Scan for the cell matching the given text and deliver its (x, y) coordinate at center. 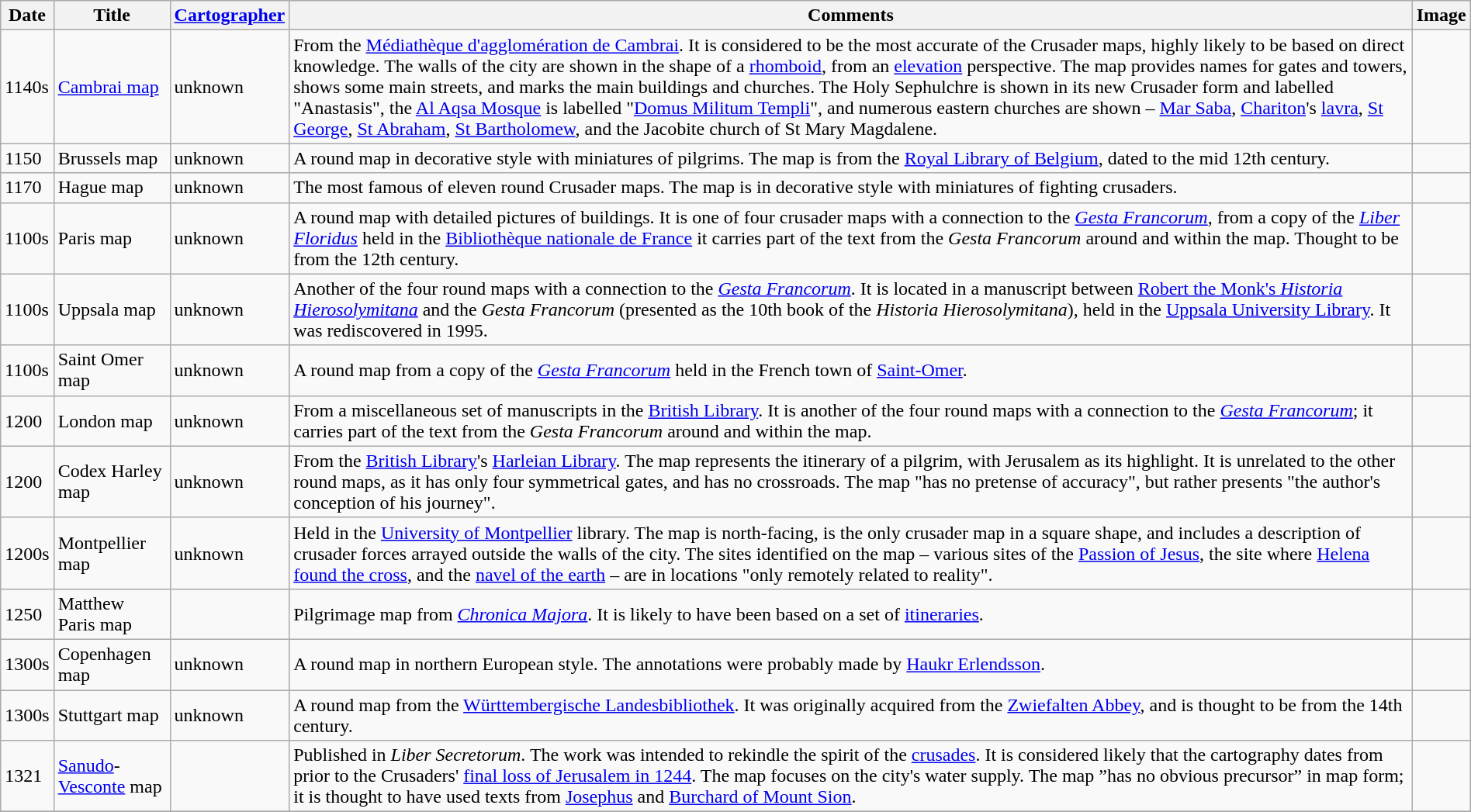
1150 (27, 158)
Codex Harley map (112, 482)
Copenhagen map (112, 664)
Montpellier map (112, 553)
1250 (27, 614)
1321 (27, 776)
Stuttgart map (112, 715)
Title (112, 16)
1170 (27, 188)
Matthew Paris map (112, 614)
London map (112, 420)
A round map in decorative style with miniatures of pilgrims. The map is from the Royal Library of Belgium, dated to the mid 12th century. (850, 158)
Comments (850, 16)
1200s (27, 553)
Hague map (112, 188)
Paris map (112, 238)
Sanudo-Vesconte map (112, 776)
A round map from a copy of the Gesta Francorum held in the French town of Saint-Omer. (850, 371)
Pilgrimage map from Chronica Majora. It is likely to have been based on a set of itineraries. (850, 614)
Cambrai map (112, 87)
Image (1442, 16)
The most famous of eleven round Crusader maps. The map is in decorative style with miniatures of fighting crusaders. (850, 188)
Brussels map (112, 158)
Date (27, 16)
A round map in northern European style. The annotations were probably made by Haukr Erlendsson. (850, 664)
Saint Omer map (112, 371)
Cartographer (230, 16)
1140s (27, 87)
Uppsala map (112, 309)
